Determine the [X, Y] coordinate at the center of the cell enclosing the given text.  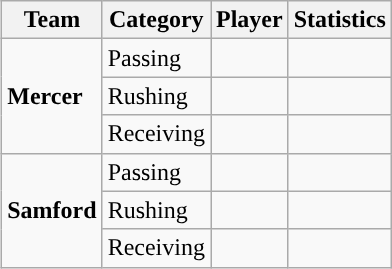
Statistics [340, 20]
Category [156, 20]
Samford [52, 210]
Team [52, 20]
Mercer [52, 96]
Player [249, 20]
